From the cell containing the given text, extract its center point as (x, y) coordinate. 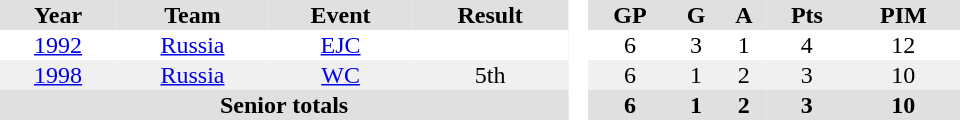
Year (58, 15)
1992 (58, 45)
A (744, 15)
Result (490, 15)
PIM (904, 15)
Event (341, 15)
Senior totals (284, 105)
Pts (807, 15)
WC (341, 75)
GP (630, 15)
Team (192, 15)
5th (490, 75)
4 (807, 45)
G (696, 15)
12 (904, 45)
EJC (341, 45)
1998 (58, 75)
